From the cell containing the given text, extract its center point as [X, Y] coordinate. 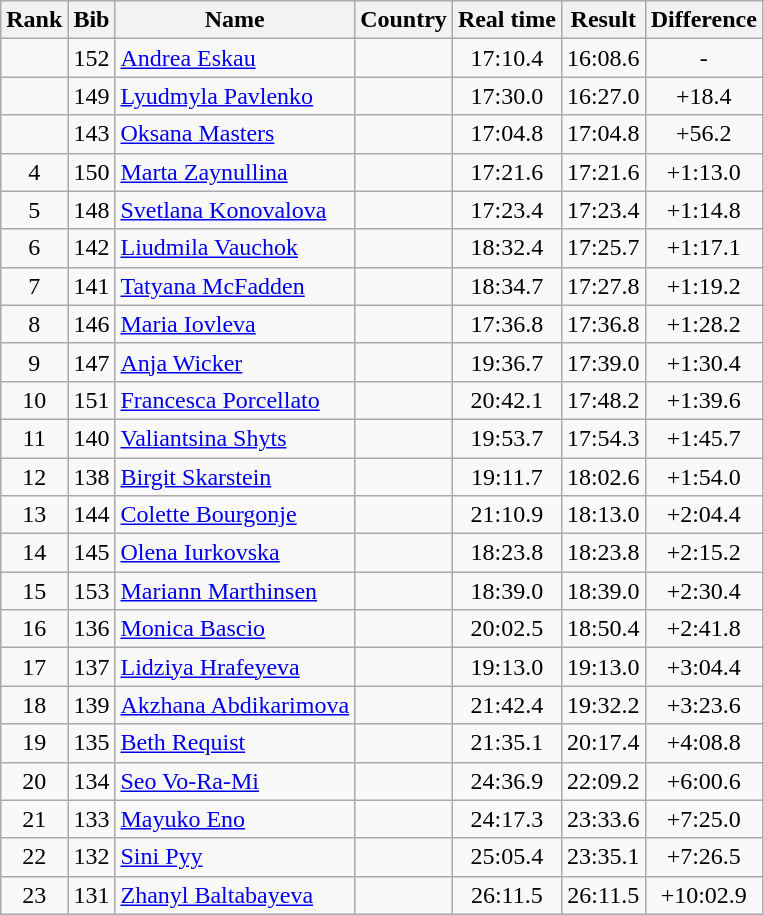
Tatyana McFadden [235, 286]
137 [92, 667]
Mayuko Eno [235, 819]
+6:00.6 [704, 781]
5 [34, 210]
+10:02.9 [704, 895]
Rank [34, 20]
150 [92, 172]
153 [92, 591]
24:36.9 [506, 781]
18:02.6 [603, 477]
131 [92, 895]
Svetlana Konovalova [235, 210]
149 [92, 96]
+2:04.4 [704, 515]
19:36.7 [506, 362]
7 [34, 286]
18 [34, 705]
143 [92, 134]
17:30.0 [506, 96]
+1:54.0 [704, 477]
Beth Requist [235, 743]
8 [34, 324]
25:05.4 [506, 857]
22 [34, 857]
21:10.9 [506, 515]
Colette Bourgonje [235, 515]
+2:15.2 [704, 553]
133 [92, 819]
16 [34, 629]
17:48.2 [603, 400]
Seo Vo-Ra-Mi [235, 781]
23:33.6 [603, 819]
148 [92, 210]
13 [34, 515]
Monica Bascio [235, 629]
19:53.7 [506, 438]
+4:08.8 [704, 743]
134 [92, 781]
17 [34, 667]
+1:13.0 [704, 172]
18:50.4 [603, 629]
+1:30.4 [704, 362]
17:25.7 [603, 248]
+1:19.2 [704, 286]
147 [92, 362]
136 [92, 629]
+3:04.4 [704, 667]
152 [92, 58]
Zhanyl Baltabayeva [235, 895]
17:27.8 [603, 286]
22:09.2 [603, 781]
146 [92, 324]
16:27.0 [603, 96]
18:34.7 [506, 286]
Real time [506, 20]
9 [34, 362]
Oksana Masters [235, 134]
144 [92, 515]
Lidziya Hrafeyeva [235, 667]
Lyudmyla Pavlenko [235, 96]
20 [34, 781]
138 [92, 477]
135 [92, 743]
Marta Zaynullina [235, 172]
21 [34, 819]
17:54.3 [603, 438]
+2:30.4 [704, 591]
+3:23.6 [704, 705]
Birgit Skarstein [235, 477]
Olena Iurkovska [235, 553]
20:17.4 [603, 743]
19 [34, 743]
21:35.1 [506, 743]
+7:26.5 [704, 857]
Mariann Marthinsen [235, 591]
19:32.2 [603, 705]
+7:25.0 [704, 819]
+2:41.8 [704, 629]
23 [34, 895]
+1:45.7 [704, 438]
21:42.4 [506, 705]
145 [92, 553]
Akzhana Abdikarimova [235, 705]
Liudmila Vauchok [235, 248]
14 [34, 553]
20:42.1 [506, 400]
Bib [92, 20]
Andrea Eskau [235, 58]
Sini Pyy [235, 857]
17:10.4 [506, 58]
18:13.0 [603, 515]
18:32.4 [506, 248]
11 [34, 438]
19:11.7 [506, 477]
Maria Iovleva [235, 324]
132 [92, 857]
Difference [704, 20]
Francesca Porcellato [235, 400]
Country [404, 20]
Result [603, 20]
16:08.6 [603, 58]
4 [34, 172]
Valiantsina Shyts [235, 438]
142 [92, 248]
24:17.3 [506, 819]
Name [235, 20]
+18.4 [704, 96]
+56.2 [704, 134]
17:39.0 [603, 362]
10 [34, 400]
- [704, 58]
+1:39.6 [704, 400]
12 [34, 477]
Anja Wicker [235, 362]
+1:28.2 [704, 324]
151 [92, 400]
139 [92, 705]
20:02.5 [506, 629]
140 [92, 438]
15 [34, 591]
141 [92, 286]
23:35.1 [603, 857]
+1:17.1 [704, 248]
+1:14.8 [704, 210]
6 [34, 248]
